Extract the [X, Y] coordinate from the center of the cell holding the provided text.  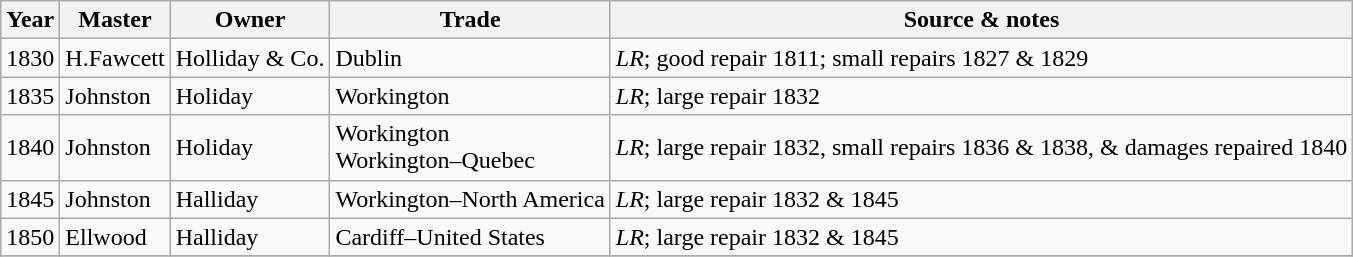
Holliday & Co. [250, 58]
Workington–North America [470, 199]
Source & notes [981, 20]
1835 [30, 96]
Master [115, 20]
LR; good repair 1811; small repairs 1827 & 1829 [981, 58]
Workington [470, 96]
WorkingtonWorkington–Quebec [470, 148]
Owner [250, 20]
H.Fawcett [115, 58]
1830 [30, 58]
Year [30, 20]
1840 [30, 148]
1845 [30, 199]
Cardiff–United States [470, 237]
LR; large repair 1832, small repairs 1836 & 1838, & damages repaired 1840 [981, 148]
Trade [470, 20]
Dublin [470, 58]
Ellwood [115, 237]
1850 [30, 237]
LR; large repair 1832 [981, 96]
